Find where the given text appears and provide that cell's center as (x, y) coordinate. 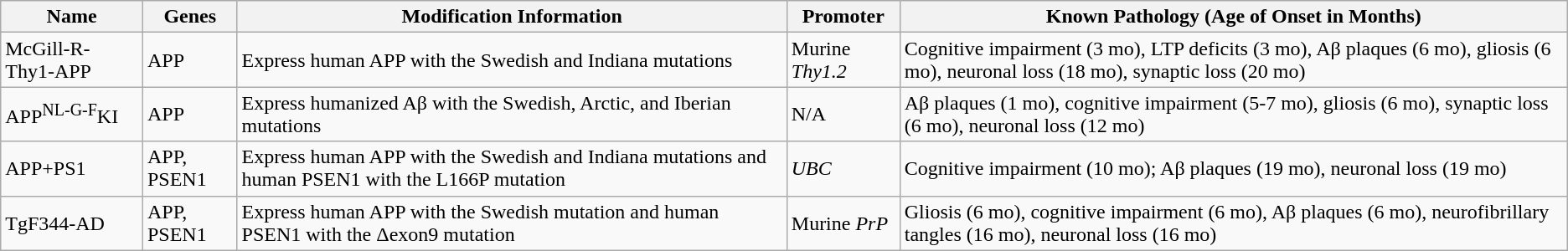
Express human APP with the Swedish and Indiana mutations (512, 60)
Name (72, 17)
Promoter (843, 17)
McGill-R-Thy1-APP (72, 60)
UBC (843, 169)
APPNL-G-FKI (72, 114)
TgF344-AD (72, 223)
N/A (843, 114)
Cognitive impairment (3 mo), LTP deficits (3 mo), Aβ plaques (6 mo), gliosis (6 mo), neuronal loss (18 mo), synaptic loss (20 mo) (1233, 60)
Murine PrP (843, 223)
Gliosis (6 mo), cognitive impairment (6 mo), Aβ plaques (6 mo), neurofibrillary tangles (16 mo), neuronal loss (16 mo) (1233, 223)
APP+PS1 (72, 169)
Modification Information (512, 17)
Murine Thy1.2 (843, 60)
Express human APP with the Swedish mutation and human PSEN1 with the Δexon9 mutation (512, 223)
Aβ plaques (1 mo), cognitive impairment (5-7 mo), gliosis (6 mo), synaptic loss (6 mo), neuronal loss (12 mo) (1233, 114)
Known Pathology (Age of Onset in Months) (1233, 17)
Genes (189, 17)
Cognitive impairment (10 mo); Aβ plaques (19 mo), neuronal loss (19 mo) (1233, 169)
Express humanized Aβ with the Swedish, Arctic, and Iberian mutations (512, 114)
Express human APP with the Swedish and Indiana mutations and human PSEN1 with the L166P mutation (512, 169)
